Detect which cell encompasses the target text, then output its [x, y] center coordinate. 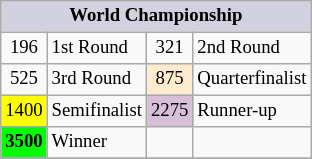
321 [169, 48]
Quarterfinalist [252, 80]
Winner [96, 142]
1st Round [96, 48]
World Championship [156, 16]
875 [169, 80]
525 [24, 80]
3rd Round [96, 80]
2nd Round [252, 48]
1400 [24, 112]
2275 [169, 112]
196 [24, 48]
Runner-up [252, 112]
Semifinalist [96, 112]
3500 [24, 142]
